Scan for the cell matching the given text and deliver its [x, y] coordinate at center. 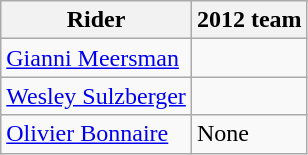
None [249, 134]
2012 team [249, 20]
Rider [96, 20]
Gianni Meersman [96, 58]
Wesley Sulzberger [96, 96]
Olivier Bonnaire [96, 134]
